Search for the cell housing the specified text and yield its [X, Y] center coordinate. 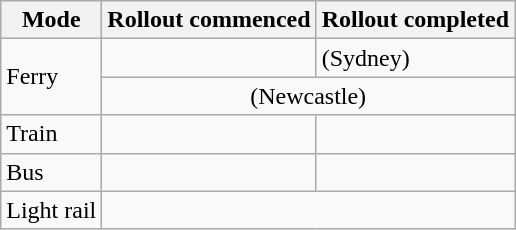
(Sydney) [415, 58]
Rollout completed [415, 20]
Bus [52, 172]
Ferry [52, 77]
Train [52, 134]
Light rail [52, 210]
(Newcastle) [308, 96]
Mode [52, 20]
Rollout commenced [209, 20]
